Return (X, Y) of the center of cell containing provided text 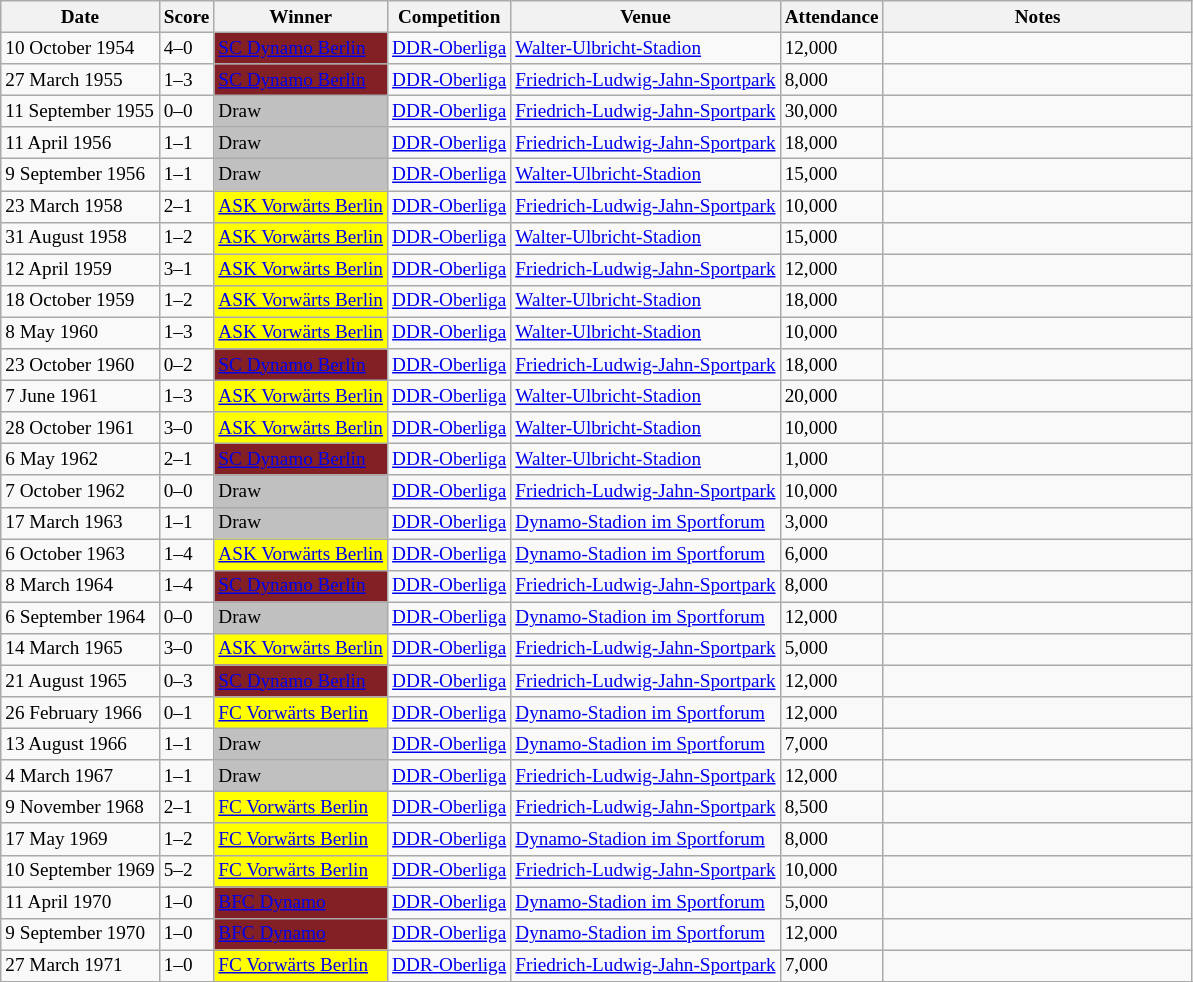
30,000 (832, 111)
4–0 (186, 48)
Date (80, 17)
Winner (301, 17)
0–2 (186, 365)
26 February 1966 (80, 713)
9 September 1970 (80, 934)
6 May 1962 (80, 460)
12 April 1959 (80, 270)
6 September 1964 (80, 618)
9 September 1956 (80, 175)
3,000 (832, 523)
28 October 1961 (80, 428)
1,000 (832, 460)
7 June 1961 (80, 396)
0–3 (186, 681)
10 September 1969 (80, 871)
10 October 1954 (80, 48)
8 March 1964 (80, 586)
11 April 1956 (80, 143)
20,000 (832, 396)
14 March 1965 (80, 649)
27 March 1955 (80, 80)
9 November 1968 (80, 808)
18 October 1959 (80, 301)
5–2 (186, 871)
17 March 1963 (80, 523)
23 October 1960 (80, 365)
17 May 1969 (80, 839)
23 March 1958 (80, 206)
8,500 (832, 808)
6,000 (832, 554)
11 September 1955 (80, 111)
4 March 1967 (80, 776)
Competition (450, 17)
Attendance (832, 17)
27 March 1971 (80, 966)
8 May 1960 (80, 333)
Notes (1038, 17)
Score (186, 17)
0–1 (186, 713)
13 August 1966 (80, 744)
Venue (646, 17)
3–1 (186, 270)
7 October 1962 (80, 491)
21 August 1965 (80, 681)
6 October 1963 (80, 554)
11 April 1970 (80, 902)
31 August 1958 (80, 238)
